Determine the [X, Y] coordinate at the center of the cell enclosing the given text.  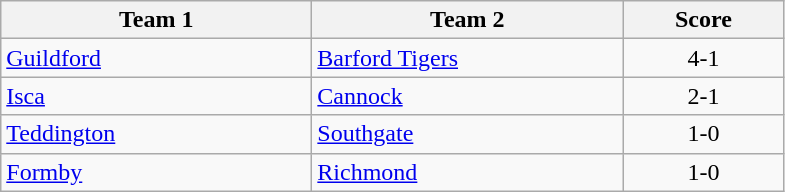
Barford Tigers [468, 58]
Guildford [156, 58]
2-1 [704, 96]
Teddington [156, 134]
4-1 [704, 58]
Isca [156, 96]
Formby [156, 172]
Southgate [468, 134]
Team 2 [468, 20]
Richmond [468, 172]
Score [704, 20]
Team 1 [156, 20]
Cannock [468, 96]
